Scan for the cell matching the given text and deliver its (x, y) coordinate at center. 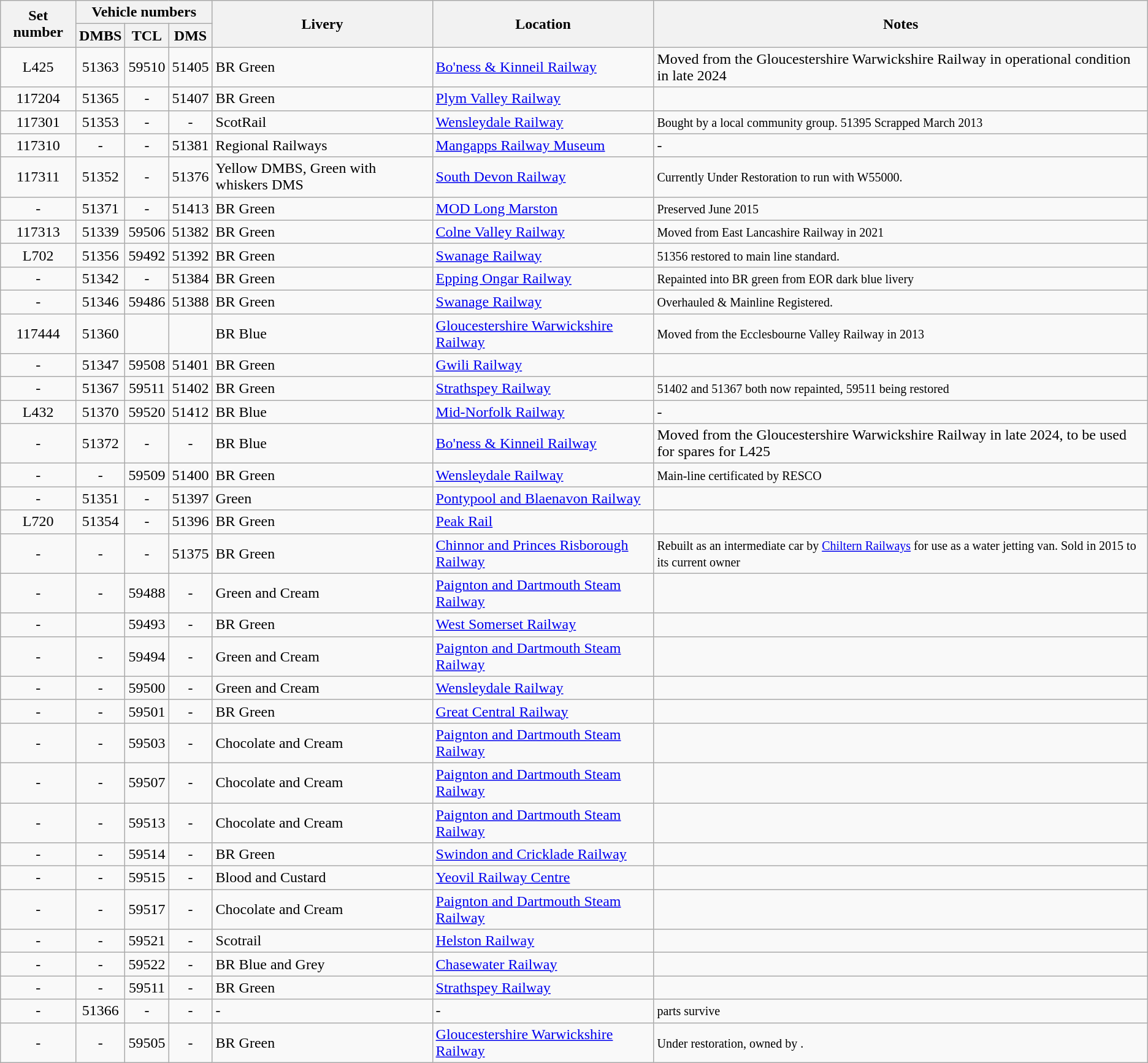
51356 (101, 255)
51396 (190, 522)
Currently Under Restoration to run with W55000. (900, 177)
Chasewater Railway (543, 964)
Chinnor and Princes Risborough Railway (543, 553)
51413 (190, 208)
Scotrail (323, 941)
51347 (101, 365)
Livery (323, 24)
51339 (101, 232)
Moved from East Lancashire Railway in 2021 (900, 232)
51353 (101, 122)
L702 (38, 255)
Rebuilt as an intermediate car by Chiltern Railways for use as a water jetting van. Sold in 2015 to its current owner (900, 553)
Main-line certificated by RESCO (900, 475)
51346 (101, 302)
Swindon and Cricklade Railway (543, 855)
ScotRail (323, 122)
Blood and Custard (323, 878)
51366 (101, 1011)
59492 (147, 255)
51363 (101, 67)
59494 (147, 656)
117313 (38, 232)
Regional Railways (323, 145)
51372 (101, 444)
Mid-Norfolk Railway (543, 412)
51401 (190, 365)
Overhauled & Mainline Registered. (900, 302)
51365 (101, 99)
Under restoration, owned by . (900, 1042)
TCL (147, 36)
Repainted into BR green from EOR dark blue livery (900, 278)
59501 (147, 711)
51384 (190, 278)
Set number (38, 24)
51354 (101, 522)
Helston Railway (543, 941)
Bought by a local community group. 51395 Scrapped March 2013 (900, 122)
Great Central Railway (543, 711)
Notes (900, 24)
DMS (190, 36)
51371 (101, 208)
Epping Ongar Railway (543, 278)
Vehicle numbers (145, 12)
51388 (190, 302)
51356 restored to main line standard. (900, 255)
51397 (190, 498)
L720 (38, 522)
Plym Valley Railway (543, 99)
117301 (38, 122)
Gwili Railway (543, 365)
Peak Rail (543, 522)
51351 (101, 498)
59503 (147, 743)
117444 (38, 333)
51402 (190, 389)
59513 (147, 823)
51405 (190, 67)
51370 (101, 412)
51381 (190, 145)
51412 (190, 412)
59486 (147, 302)
Pontypool and Blaenavon Railway (543, 498)
59506 (147, 232)
59505 (147, 1042)
59517 (147, 910)
59488 (147, 593)
51407 (190, 99)
MOD Long Marston (543, 208)
Green (323, 498)
59514 (147, 855)
117204 (38, 99)
59520 (147, 412)
59507 (147, 782)
DMBS (101, 36)
51400 (190, 475)
51367 (101, 389)
West Somerset Railway (543, 625)
Location (543, 24)
51392 (190, 255)
51342 (101, 278)
59509 (147, 475)
BR Blue and Grey (323, 964)
51376 (190, 177)
59515 (147, 878)
Colne Valley Railway (543, 232)
51402 and 51367 both now repainted, 59511 being restored (900, 389)
L425 (38, 67)
59521 (147, 941)
South Devon Railway (543, 177)
51382 (190, 232)
117311 (38, 177)
117310 (38, 145)
59522 (147, 964)
Yellow DMBS, Green with whiskers DMS (323, 177)
Preserved June 2015 (900, 208)
51375 (190, 553)
59493 (147, 625)
51360 (101, 333)
Yeovil Railway Centre (543, 878)
L432 (38, 412)
59500 (147, 688)
Moved from the Gloucestershire Warwickshire Railway in operational condition in late 2024 (900, 67)
parts survive (900, 1011)
51352 (101, 177)
59510 (147, 67)
Moved from the Ecclesbourne Valley Railway in 2013 (900, 333)
Mangapps Railway Museum (543, 145)
Moved from the Gloucestershire Warwickshire Railway in late 2024, to be used for spares for L425 (900, 444)
59508 (147, 365)
